From the cell containing the given text, extract its center point as [x, y] coordinate. 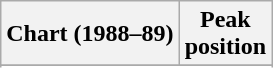
Peak position [225, 34]
Chart (1988–89) [90, 34]
